From the cell containing the given text, extract its center point as (X, Y) coordinate. 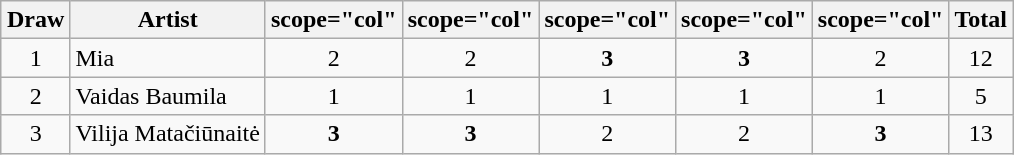
Total (981, 20)
Artist (168, 20)
12 (981, 58)
5 (981, 96)
Mia (168, 58)
Vaidas Baumila (168, 96)
Vilija Matačiūnaitė (168, 134)
13 (981, 134)
Draw (35, 20)
